Determine the (X, Y) coordinate at the center of the cell enclosing the given text.  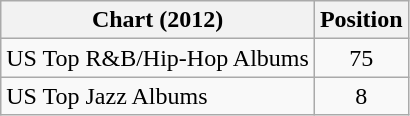
75 (361, 58)
Chart (2012) (158, 20)
Position (361, 20)
8 (361, 96)
US Top Jazz Albums (158, 96)
US Top R&B/Hip-Hop Albums (158, 58)
